Capture the cell that displays the provided text and extract its [x, y] central coordinate. 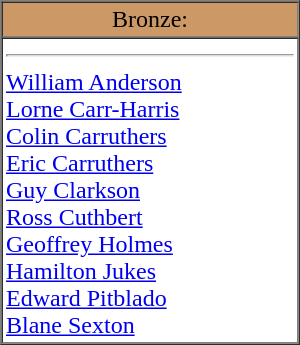
William AndersonLorne Carr-HarrisColin CarruthersEric CarruthersGuy ClarksonRoss CuthbertGeoffrey HolmesHamilton JukesEdward PitbladoBlane Sexton [150, 191]
Bronze: [150, 20]
